Find where the given text appears and provide that cell's center as (x, y) coordinate. 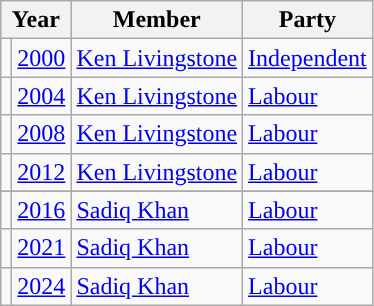
2000 (42, 58)
2004 (42, 96)
Year (36, 20)
2008 (42, 134)
Independent (308, 58)
2021 (42, 248)
2016 (42, 210)
Member (157, 20)
2012 (42, 172)
Party (308, 20)
2024 (42, 286)
